Determine the [X, Y] coordinate at the center of the cell enclosing the given text.  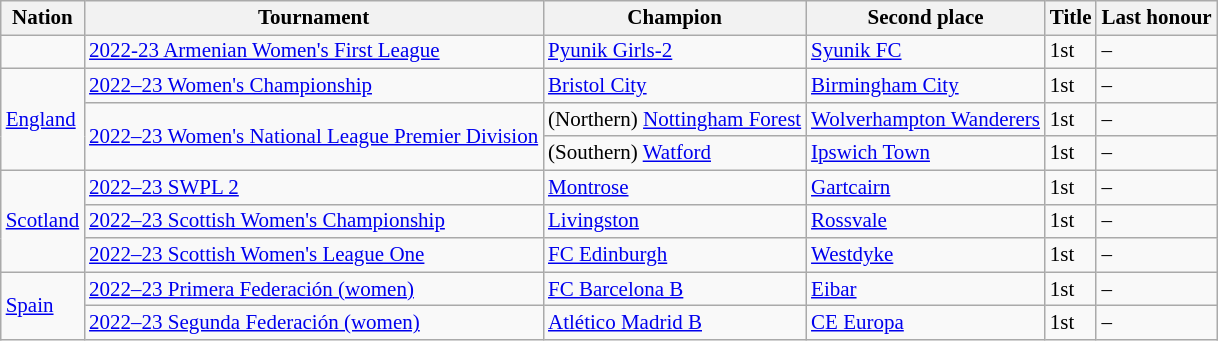
2022–23 Primera Federación (women) [314, 289]
Title [1071, 18]
2022–23 Scottish Women's Championship [314, 221]
England [42, 120]
(Northern) Nottingham Forest [674, 119]
2022–23 Scottish Women's League One [314, 255]
(Southern) Watford [674, 153]
Gartcairn [926, 187]
Montrose [674, 187]
Rossvale [926, 221]
Bristol City [674, 86]
2022–23 SWPL 2 [314, 187]
Syunik FC [926, 52]
Wolverhampton Wanderers [926, 119]
Scotland [42, 221]
2022–23 Women's Championship [314, 86]
Ipswich Town [926, 153]
Westdyke [926, 255]
Atlético Madrid B [674, 323]
FC Barcelona B [674, 289]
Livingston [674, 221]
Nation [42, 18]
2022–23 Segunda Federación (women) [314, 323]
Champion [674, 18]
Pyunik Girls-2 [674, 52]
Spain [42, 306]
2022–23 Women's National League Premier Division [314, 136]
FC Edinburgh [674, 255]
Birmingham City [926, 86]
Eibar [926, 289]
2022-23 Armenian Women's First League [314, 52]
Tournament [314, 18]
Second place [926, 18]
CE Europa [926, 323]
Last honour [1156, 18]
